Output the [X, Y] coordinate of the center of the cell containing the given text.  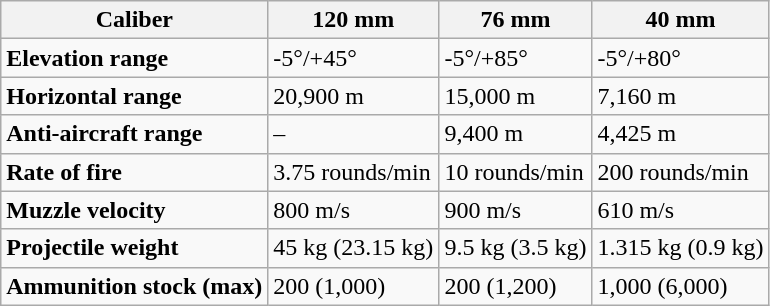
4,425 m [680, 134]
7,160 m [680, 96]
1,000 (6,000) [680, 286]
15,000 m [516, 96]
20,900 m [354, 96]
-5°/+80° [680, 58]
Ammunition stock (max) [134, 286]
– [354, 134]
Muzzle velocity [134, 210]
900 m/s [516, 210]
200 (1,000) [354, 286]
40 mm [680, 20]
200 rounds/min [680, 172]
-5°/+85° [516, 58]
Horizontal range [134, 96]
45 kg (23.15 kg) [354, 248]
Rate of fire [134, 172]
610 m/s [680, 210]
200 (1,200) [516, 286]
9.5 kg (3.5 kg) [516, 248]
10 rounds/min [516, 172]
76 mm [516, 20]
3.75 rounds/min [354, 172]
-5°/+45° [354, 58]
Caliber [134, 20]
9,400 m [516, 134]
120 mm [354, 20]
800 m/s [354, 210]
Anti-aircraft range [134, 134]
1.315 kg (0.9 kg) [680, 248]
Projectile weight [134, 248]
Elevation range [134, 58]
